Pinpoint the cell where the given text exists, returning its [X, Y] midpoint coordinate. 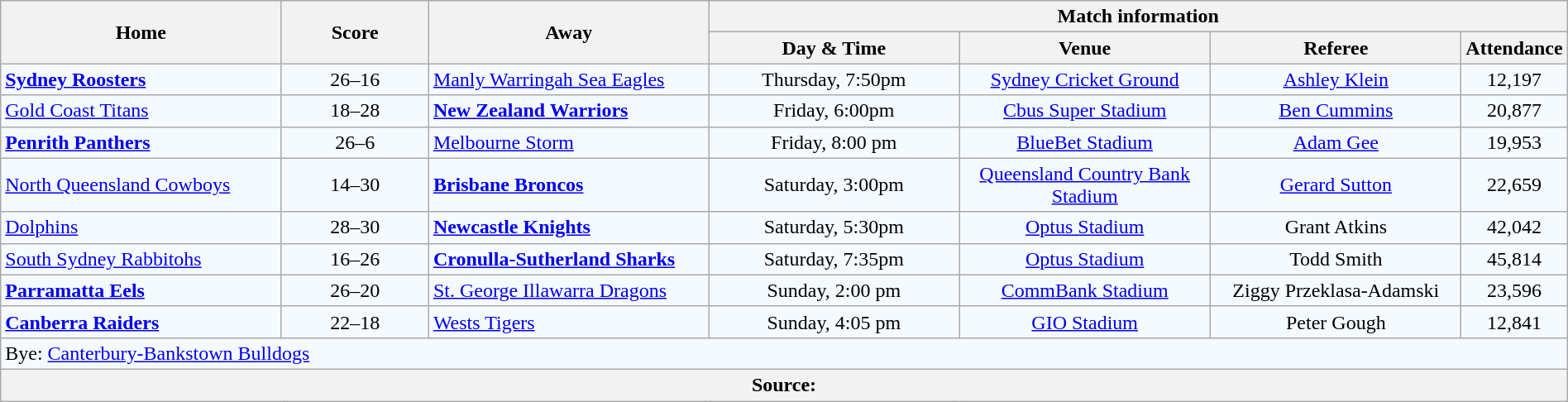
Penrith Panthers [141, 142]
Melbourne Storm [569, 142]
Friday, 8:00 pm [834, 142]
Bye: Canterbury-Bankstown Bulldogs [784, 353]
16–26 [355, 259]
CommBank Stadium [1085, 290]
New Zealand Warriors [569, 111]
Sydney Roosters [141, 79]
Queensland Country Bank Stadium [1085, 185]
Home [141, 32]
Sunday, 2:00 pm [834, 290]
Friday, 6:00pm [834, 111]
18–28 [355, 111]
Saturday, 3:00pm [834, 185]
Gerard Sutton [1336, 185]
Canberra Raiders [141, 322]
45,814 [1514, 259]
Cronulla-Sutherland Sharks [569, 259]
Saturday, 7:35pm [834, 259]
Ashley Klein [1336, 79]
23,596 [1514, 290]
Match information [1138, 17]
Venue [1085, 48]
28–30 [355, 227]
19,953 [1514, 142]
14–30 [355, 185]
Todd Smith [1336, 259]
42,042 [1514, 227]
Thursday, 7:50pm [834, 79]
North Queensland Cowboys [141, 185]
Adam Gee [1336, 142]
South Sydney Rabbitohs [141, 259]
Sydney Cricket Ground [1085, 79]
22,659 [1514, 185]
Attendance [1514, 48]
Gold Coast Titans [141, 111]
Saturday, 5:30pm [834, 227]
GIO Stadium [1085, 322]
Referee [1336, 48]
26–20 [355, 290]
12,841 [1514, 322]
Peter Gough [1336, 322]
26–16 [355, 79]
Ben Cummins [1336, 111]
St. George Illawarra Dragons [569, 290]
Sunday, 4:05 pm [834, 322]
26–6 [355, 142]
Manly Warringah Sea Eagles [569, 79]
Wests Tigers [569, 322]
20,877 [1514, 111]
BlueBet Stadium [1085, 142]
Parramatta Eels [141, 290]
Day & Time [834, 48]
12,197 [1514, 79]
Source: [784, 385]
Ziggy Przeklasa-Adamski [1336, 290]
22–18 [355, 322]
Dolphins [141, 227]
Newcastle Knights [569, 227]
Grant Atkins [1336, 227]
Cbus Super Stadium [1085, 111]
Brisbane Broncos [569, 185]
Score [355, 32]
Away [569, 32]
